Determine the [x, y] coordinate at the center of the cell enclosing the given text.  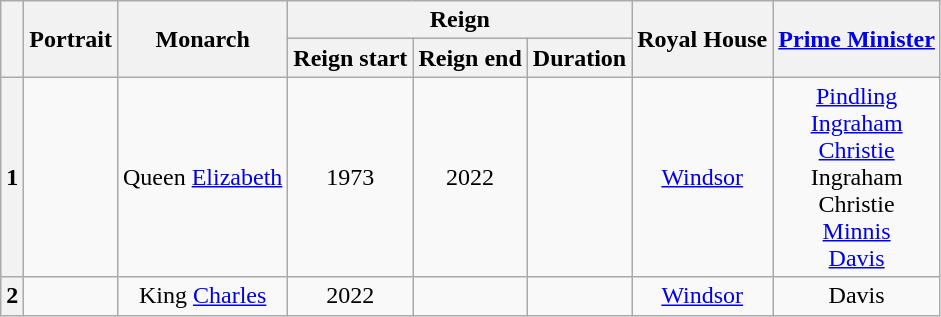
Portrait [71, 39]
2 [12, 296]
King Charles [202, 296]
Monarch [202, 39]
1 [12, 177]
Royal House [702, 39]
1973 [350, 177]
PindlingIngrahamChristieIngrahamChristieMinnisDavis [857, 177]
Reign end [470, 58]
Duration [579, 58]
Reign start [350, 58]
Queen Elizabeth [202, 177]
Prime Minister [857, 39]
Reign [460, 20]
Davis [857, 296]
